Detect which cell encompasses the target text, then output its [X, Y] center coordinate. 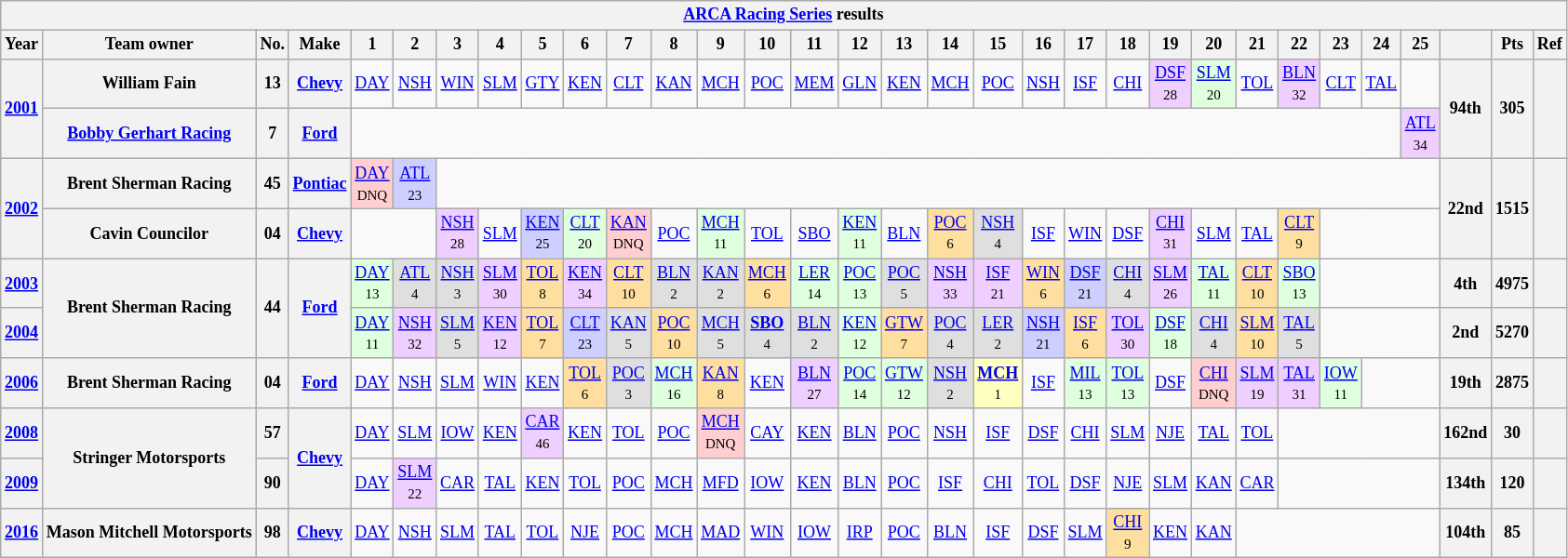
POC10 [674, 333]
KEN25 [543, 233]
TOL7 [543, 333]
MAD [720, 533]
5 [543, 45]
Make [320, 45]
3 [458, 45]
Year [22, 45]
GTY [543, 84]
2009 [22, 483]
CHI9 [1128, 533]
CHI31 [1171, 233]
2002 [22, 208]
MIL13 [1085, 383]
17 [1085, 45]
William Fain [149, 84]
Stringer Motorsports [149, 458]
ATL34 [1420, 134]
KAN2 [720, 284]
MFD [720, 483]
4th [1466, 284]
14 [950, 45]
2008 [22, 433]
94th [1466, 108]
KANDNQ [628, 233]
20 [1213, 45]
85 [1513, 533]
Ref [1549, 45]
IRP [860, 533]
GTW12 [905, 383]
MCH5 [720, 333]
DSF18 [1171, 333]
DAY13 [372, 284]
DAY11 [372, 333]
22nd [1466, 208]
Pts [1513, 45]
DSF28 [1171, 84]
POC6 [950, 233]
18 [1128, 45]
11 [814, 45]
KAN8 [720, 383]
TAL5 [1299, 333]
CAY [768, 433]
1515 [1513, 208]
Team owner [149, 45]
WIN6 [1044, 284]
305 [1513, 108]
SLM10 [1257, 333]
MCH1 [998, 383]
120 [1513, 483]
ATL23 [415, 183]
MCHDNQ [720, 433]
SLM5 [458, 333]
SBO4 [768, 333]
MCH6 [768, 284]
2016 [22, 533]
SLM22 [415, 483]
CLT9 [1299, 233]
TAL11 [1213, 284]
2 [415, 45]
POC14 [860, 383]
POC4 [950, 333]
30 [1513, 433]
5270 [1513, 333]
SBO [814, 233]
44 [272, 309]
4 [500, 45]
SLM30 [500, 284]
BLN32 [1299, 84]
TOL30 [1128, 333]
KEN11 [860, 233]
SLM20 [1213, 84]
DSF21 [1085, 284]
19th [1466, 383]
NSH33 [950, 284]
12 [860, 45]
POC5 [905, 284]
DAYDNQ [372, 183]
ISF6 [1085, 333]
SLM19 [1257, 383]
KEN34 [585, 284]
Bobby Gerhart Racing [149, 134]
LER14 [814, 284]
TOL13 [1128, 383]
6 [585, 45]
SBO13 [1299, 284]
CHIDNQ [1213, 383]
POC13 [860, 284]
4975 [1513, 284]
134th [1466, 483]
Pontiac [320, 183]
1 [372, 45]
NSH4 [998, 233]
TOL8 [543, 284]
GTW7 [905, 333]
TOL6 [585, 383]
24 [1381, 45]
2006 [22, 383]
25 [1420, 45]
MCH16 [674, 383]
CLT23 [585, 333]
2004 [22, 333]
BLN27 [814, 383]
2875 [1513, 383]
NSH21 [1044, 333]
CLT20 [585, 233]
MCH11 [720, 233]
104th [1466, 533]
15 [998, 45]
LER2 [998, 333]
9 [720, 45]
2001 [22, 108]
90 [272, 483]
TAL31 [1299, 383]
CAR46 [543, 433]
No. [272, 45]
NSH3 [458, 284]
45 [272, 183]
ATL4 [415, 284]
8 [674, 45]
MEM [814, 84]
NSH2 [950, 383]
NSH28 [458, 233]
SLM26 [1171, 284]
NSH32 [415, 333]
KAN5 [628, 333]
23 [1340, 45]
22 [1299, 45]
Mason Mitchell Motorsports [149, 533]
162nd [1466, 433]
21 [1257, 45]
IOW11 [1340, 383]
ARCA Racing Series results [784, 15]
10 [768, 45]
2nd [1466, 333]
16 [1044, 45]
POC3 [628, 383]
98 [272, 533]
GLN [860, 84]
ISF21 [998, 284]
Cavin Councilor [149, 233]
19 [1171, 45]
57 [272, 433]
2003 [22, 284]
